Search for the cell housing the specified text and yield its [x, y] center coordinate. 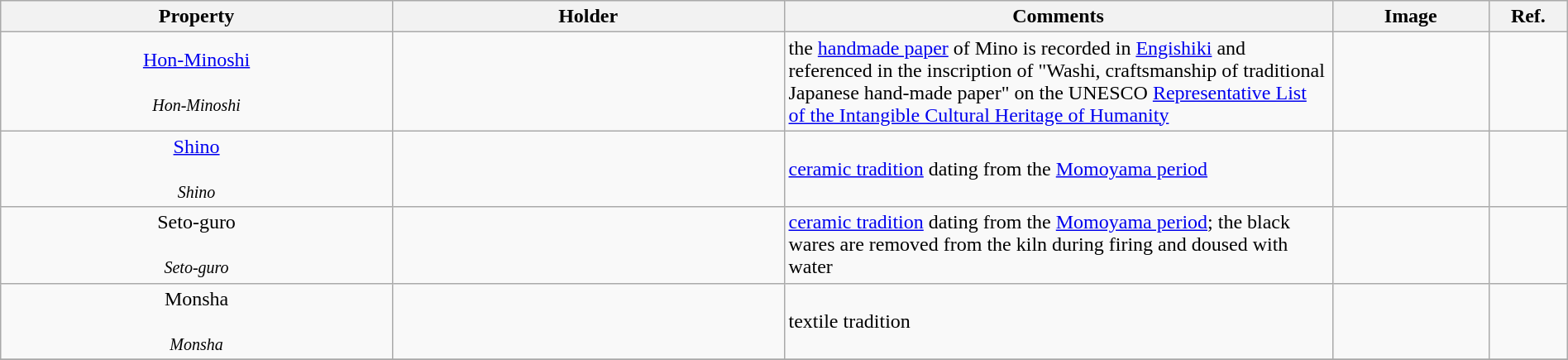
ceramic tradition dating from the Momoyama period; the black wares are removed from the kiln during firing and doused with water [1059, 245]
ceramic tradition dating from the Momoyama period [1059, 169]
textile tradition [1059, 321]
Hon-MinoshiHon-Minoshi [197, 81]
MonshaMonsha [197, 321]
Holder [588, 17]
Seto-guroSeto-guro [197, 245]
ShinoShino [197, 169]
Comments [1059, 17]
Ref. [1528, 17]
Property [197, 17]
Image [1411, 17]
